Return the [x, y] coordinate for the center point of the cell that contains the specified text.  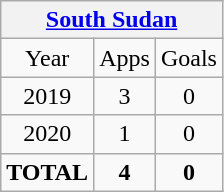
2020 [48, 134]
TOTAL [48, 172]
1 [125, 134]
Year [48, 58]
4 [125, 172]
South Sudan [112, 20]
3 [125, 96]
Apps [125, 58]
2019 [48, 96]
Goals [188, 58]
